Extract the (X, Y) coordinate from the center of the cell holding the provided text.  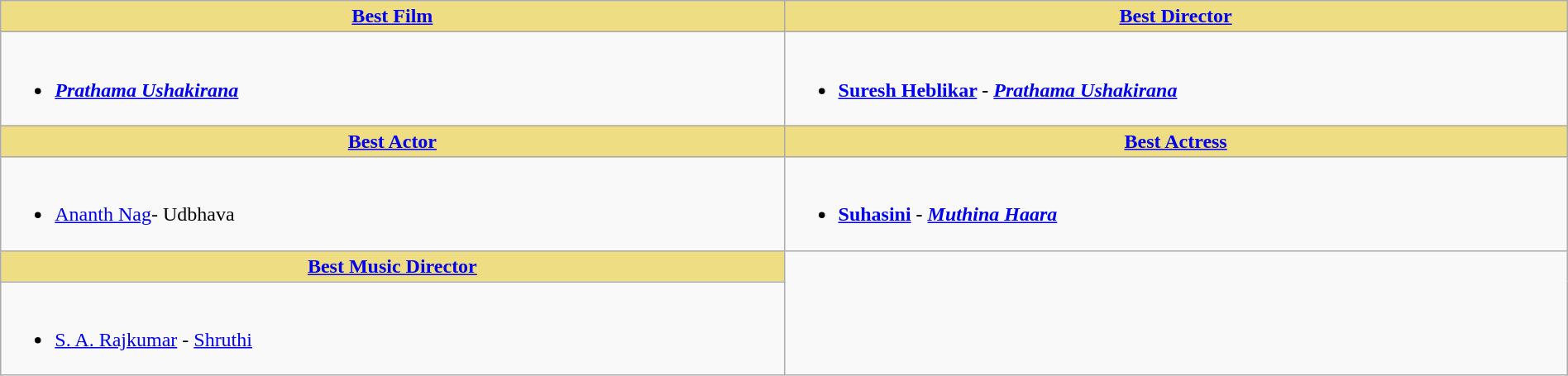
Best Actor (392, 141)
S. A. Rajkumar - Shruthi (392, 329)
Prathama Ushakirana (392, 79)
Suhasini - Muthina Haara (1176, 203)
Suresh Heblikar - Prathama Ushakirana (1176, 79)
Ananth Nag- Udbhava (392, 203)
Best Actress (1176, 141)
Best Director (1176, 17)
Best Film (392, 17)
Best Music Director (392, 266)
